Capture the cell that displays the provided text and extract its [x, y] central coordinate. 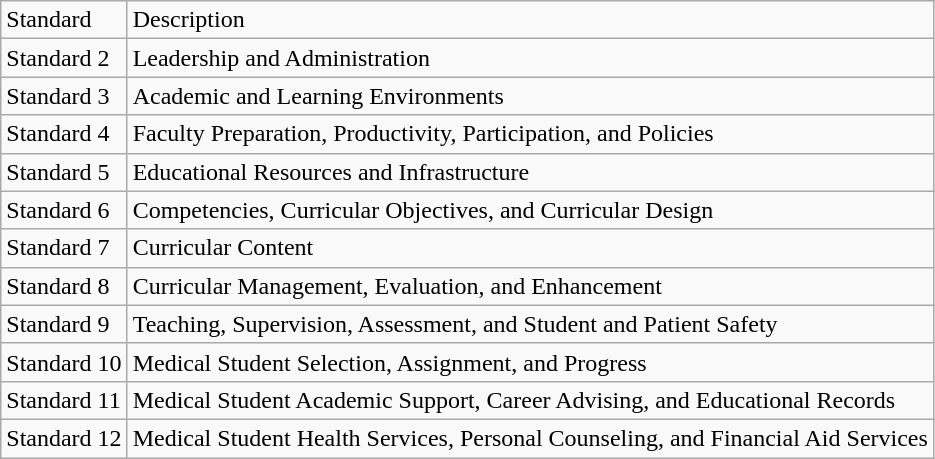
Competencies, Curricular Objectives, and Curricular Design [530, 210]
Description [530, 20]
Leadership and Administration [530, 58]
Standard 4 [64, 134]
Standard 10 [64, 362]
Curricular Content [530, 248]
Standard 2 [64, 58]
Standard [64, 20]
Standard 3 [64, 96]
Standard 9 [64, 324]
Standard 12 [64, 438]
Educational Resources and Infrastructure [530, 172]
Medical Student Selection, Assignment, and Progress [530, 362]
Teaching, Supervision, Assessment, and Student and Patient Safety [530, 324]
Standard 7 [64, 248]
Medical Student Health Services, Personal Counseling, and Financial Aid Services [530, 438]
Medical Student Academic Support, Career Advising, and Educational Records [530, 400]
Curricular Management, Evaluation, and Enhancement [530, 286]
Faculty Preparation, Productivity, Participation, and Policies [530, 134]
Standard 8 [64, 286]
Standard 11 [64, 400]
Academic and Learning Environments [530, 96]
Standard 6 [64, 210]
Standard 5 [64, 172]
